Locate the cell with the specified text and output its (x, y) center coordinate. 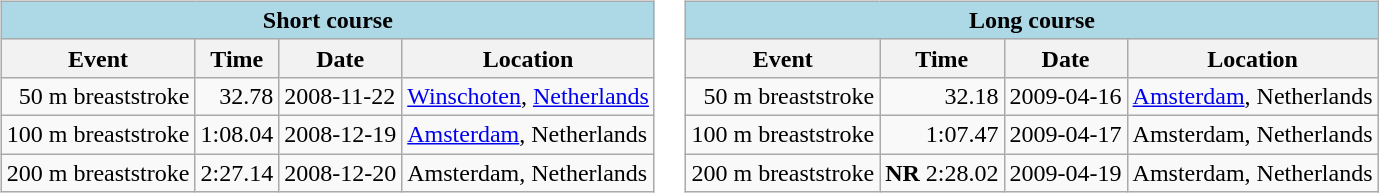
2008-11-22 (340, 96)
2009-04-17 (1066, 134)
32.18 (942, 96)
2008-12-19 (340, 134)
Winschoten, Netherlands (528, 96)
Short course (328, 20)
2:27.14 (237, 173)
2009-04-16 (1066, 96)
Long course (1032, 20)
2009-04-19 (1066, 173)
32.78 (237, 96)
1:08.04 (237, 134)
1:07.47 (942, 134)
2008-12-20 (340, 173)
NR 2:28.02 (942, 173)
